Identify which cell holds the provided text, then report its [x, y] central coordinate. 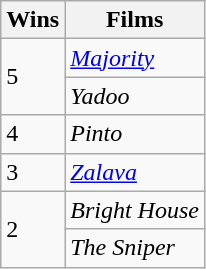
3 [33, 172]
Wins [33, 20]
Films [135, 20]
Yadoo [135, 96]
Pinto [135, 134]
2 [33, 229]
Majority [135, 58]
4 [33, 134]
Bright House [135, 210]
The Sniper [135, 248]
5 [33, 77]
Zalava [135, 172]
